Return the [x, y] coordinate for the center point of the cell that contains the specified text.  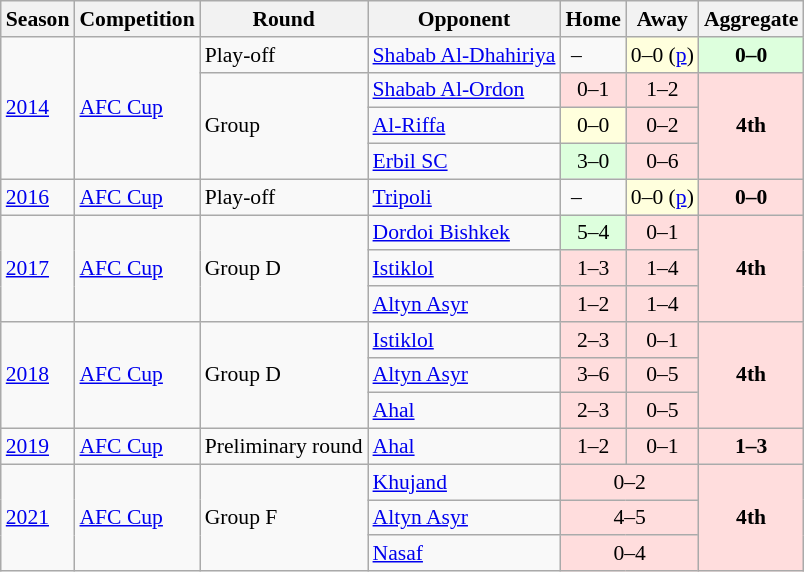
2014 [38, 108]
5–4 [594, 233]
Round [284, 19]
2018 [38, 376]
Shabab Al-Ordon [464, 90]
Group F [284, 518]
3–0 [594, 162]
2021 [38, 518]
Al-Riffa [464, 126]
Aggregate [751, 19]
Opponent [464, 19]
Khujand [464, 482]
Nasaf [464, 554]
Dordoi Bishkek [464, 233]
Preliminary round [284, 447]
0–4 [630, 554]
Erbil SC [464, 162]
2016 [38, 197]
Shabab Al-Dhahiriya [464, 55]
Tripoli [464, 197]
4–5 [630, 518]
Group [284, 126]
Season [38, 19]
3–6 [594, 375]
0–6 [662, 162]
Away [662, 19]
Home [594, 19]
2019 [38, 447]
Competition [136, 19]
2017 [38, 268]
